Scan for the cell matching the given text and deliver its (X, Y) coordinate at center. 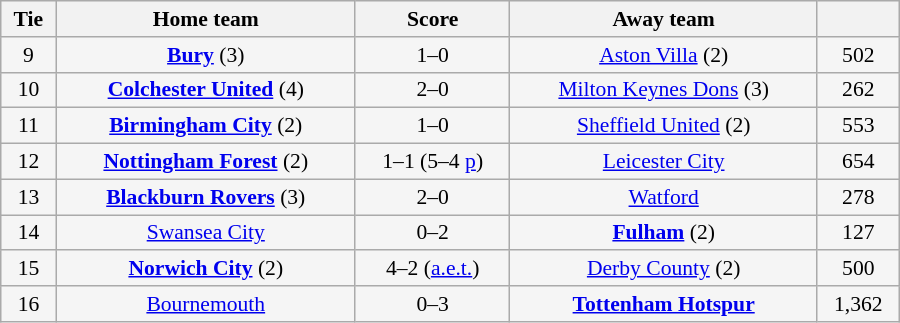
4–2 (a.e.t.) (432, 269)
Nottingham Forest (2) (206, 162)
Sheffield United (2) (664, 126)
Watford (664, 197)
Tottenham Hotspur (664, 304)
12 (28, 162)
9 (28, 55)
Score (432, 19)
Bournemouth (206, 304)
Tie (28, 19)
Swansea City (206, 233)
502 (858, 55)
0–2 (432, 233)
15 (28, 269)
14 (28, 233)
Colchester United (4) (206, 90)
Birmingham City (2) (206, 126)
Norwich City (2) (206, 269)
127 (858, 233)
16 (28, 304)
Aston Villa (2) (664, 55)
0–3 (432, 304)
553 (858, 126)
Blackburn Rovers (3) (206, 197)
10 (28, 90)
Fulham (2) (664, 233)
262 (858, 90)
1,362 (858, 304)
13 (28, 197)
500 (858, 269)
278 (858, 197)
Home team (206, 19)
Leicester City (664, 162)
Away team (664, 19)
654 (858, 162)
Milton Keynes Dons (3) (664, 90)
Bury (3) (206, 55)
Derby County (2) (664, 269)
11 (28, 126)
1–1 (5–4 p) (432, 162)
